Detect which cell encompasses the target text, then output its [X, Y] center coordinate. 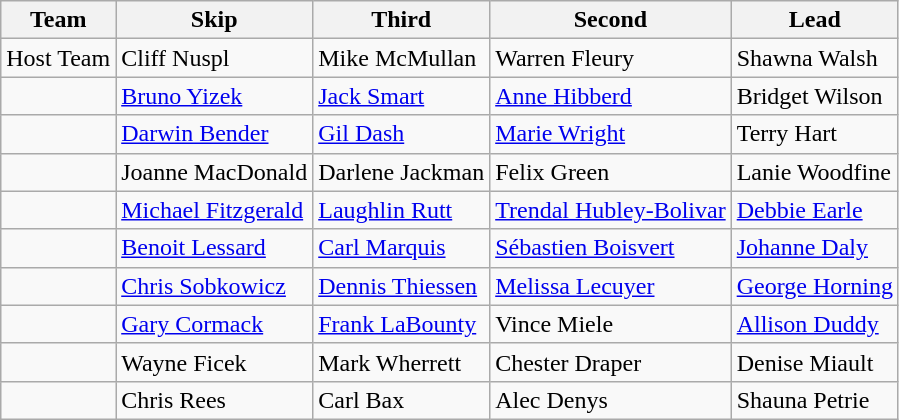
Second [610, 20]
Bridget Wilson [814, 96]
Vince Miele [610, 324]
Terry Hart [814, 134]
Mark Wherrett [402, 362]
Chris Sobkowicz [214, 286]
Lanie Woodfine [814, 172]
Johanne Daly [814, 248]
Shawna Walsh [814, 58]
Denise Miault [814, 362]
Frank LaBounty [402, 324]
Shauna Petrie [814, 400]
Darwin Bender [214, 134]
Skip [214, 20]
Joanne MacDonald [214, 172]
Warren Fleury [610, 58]
Gil Dash [402, 134]
Michael Fitzgerald [214, 210]
Mike McMullan [402, 58]
Bruno Yizek [214, 96]
Melissa Lecuyer [610, 286]
Jack Smart [402, 96]
Chester Draper [610, 362]
Marie Wright [610, 134]
Darlene Jackman [402, 172]
Lead [814, 20]
Felix Green [610, 172]
Carl Marquis [402, 248]
Gary Cormack [214, 324]
Wayne Ficek [214, 362]
Alec Denys [610, 400]
Laughlin Rutt [402, 210]
Team [58, 20]
Chris Rees [214, 400]
Cliff Nuspl [214, 58]
Carl Bax [402, 400]
Debbie Earle [814, 210]
George Horning [814, 286]
Trendal Hubley-Bolivar [610, 210]
Benoit Lessard [214, 248]
Dennis Thiessen [402, 286]
Third [402, 20]
Sébastien Boisvert [610, 248]
Anne Hibberd [610, 96]
Host Team [58, 58]
Allison Duddy [814, 324]
